Identify which cell holds the provided text, then report its [x, y] central coordinate. 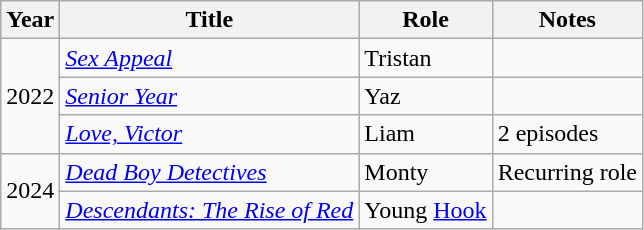
Love, Victor [210, 134]
Descendants: The Rise of Red [210, 210]
Sex Appeal [210, 58]
Year [30, 20]
Title [210, 20]
Dead Boy Detectives [210, 172]
2024 [30, 191]
Yaz [426, 96]
Young Hook [426, 210]
2 episodes [567, 134]
Recurring role [567, 172]
Role [426, 20]
Liam [426, 134]
Monty [426, 172]
Tristan [426, 58]
Senior Year [210, 96]
2022 [30, 96]
Notes [567, 20]
